Detect which cell encompasses the target text, then output its (X, Y) center coordinate. 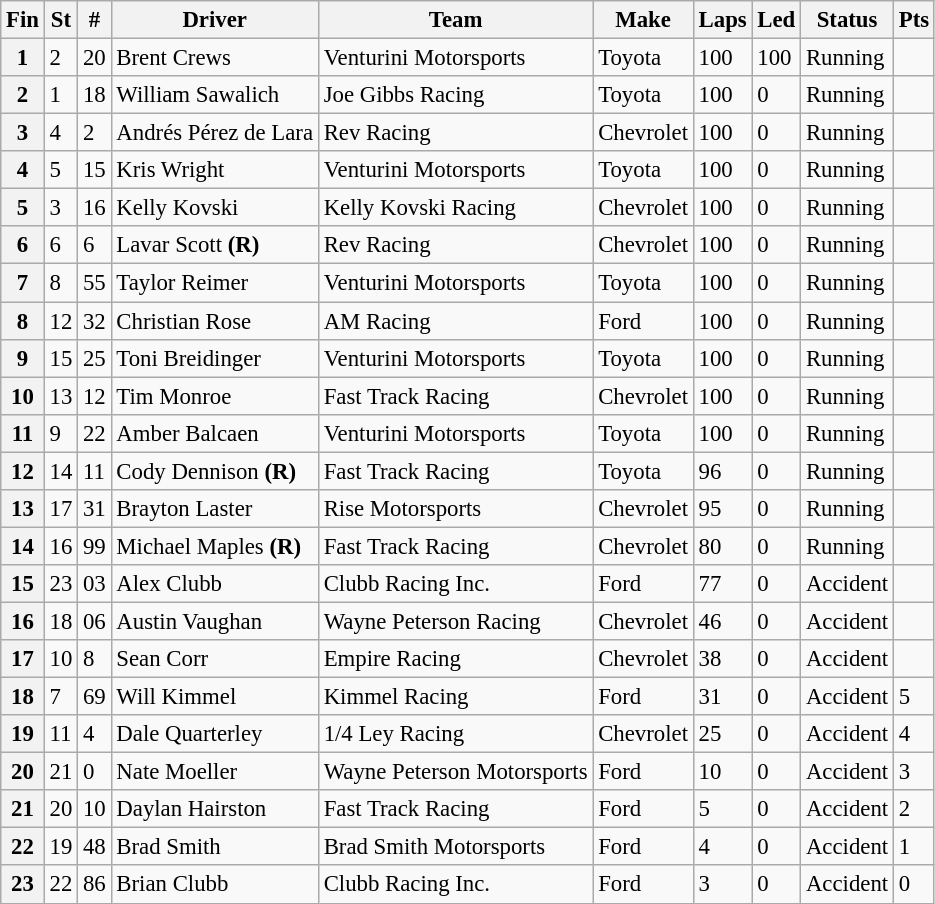
Brian Clubb (214, 885)
Andrés Pérez de Lara (214, 133)
Lavar Scott (R) (214, 245)
Fin (23, 20)
Rise Motorsports (456, 509)
Brayton Laster (214, 509)
William Sawalich (214, 95)
86 (94, 885)
Brad Smith Motorsports (456, 847)
03 (94, 584)
Brent Crews (214, 58)
Brad Smith (214, 847)
77 (722, 584)
55 (94, 283)
Status (848, 20)
96 (722, 471)
Led (776, 20)
95 (722, 509)
Wayne Peterson Racing (456, 621)
32 (94, 321)
38 (722, 659)
Kris Wright (214, 170)
Nate Moeller (214, 772)
80 (722, 546)
# (94, 20)
AM Racing (456, 321)
Dale Quarterley (214, 734)
Laps (722, 20)
Team (456, 20)
Tim Monroe (214, 396)
Cody Dennison (R) (214, 471)
Kelly Kovski (214, 208)
Christian Rose (214, 321)
Kimmel Racing (456, 697)
48 (94, 847)
Empire Racing (456, 659)
Taylor Reimer (214, 283)
Sean Corr (214, 659)
Will Kimmel (214, 697)
Joe Gibbs Racing (456, 95)
Driver (214, 20)
Toni Breidinger (214, 358)
St (60, 20)
Alex Clubb (214, 584)
Amber Balcaen (214, 433)
Austin Vaughan (214, 621)
69 (94, 697)
Michael Maples (R) (214, 546)
Kelly Kovski Racing (456, 208)
Pts (914, 20)
1/4 Ley Racing (456, 734)
Make (643, 20)
06 (94, 621)
46 (722, 621)
Wayne Peterson Motorsports (456, 772)
99 (94, 546)
Daylan Hairston (214, 809)
